Detect which cell encompasses the target text, then output its (X, Y) center coordinate. 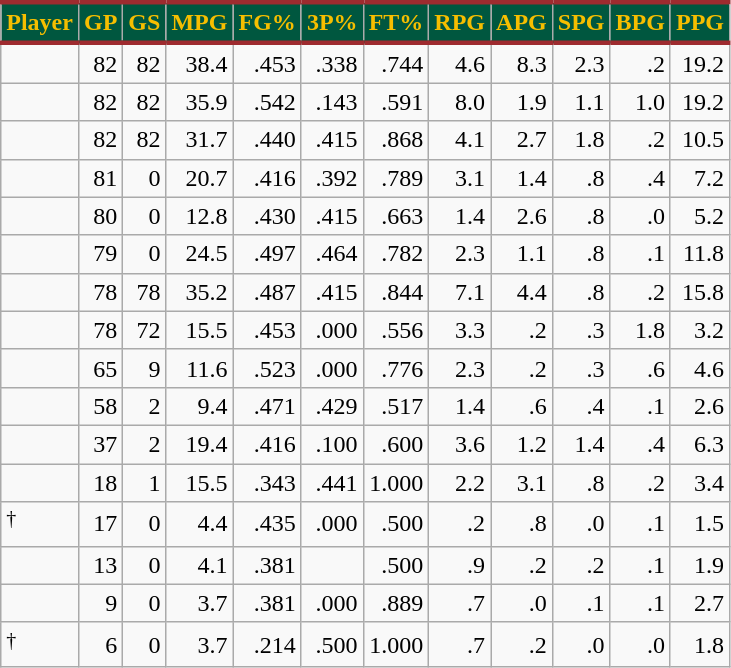
80 (100, 216)
.429 (332, 406)
79 (100, 254)
8.0 (460, 102)
38.4 (200, 63)
65 (100, 368)
35.2 (200, 292)
MPG (200, 22)
1.5 (700, 524)
.663 (396, 216)
81 (100, 178)
.868 (396, 140)
35.9 (200, 102)
.464 (332, 254)
PPG (700, 22)
17 (100, 524)
11.6 (200, 368)
20.7 (200, 178)
1.2 (522, 444)
GS (144, 22)
3P% (332, 22)
.591 (396, 102)
19.4 (200, 444)
18 (100, 483)
5.2 (700, 216)
.487 (267, 292)
3.4 (700, 483)
7.1 (460, 292)
.440 (267, 140)
FG% (267, 22)
.523 (267, 368)
GP (100, 22)
3.3 (460, 330)
.776 (396, 368)
RPG (460, 22)
2.2 (460, 483)
.435 (267, 524)
.338 (332, 63)
7.2 (700, 178)
APG (522, 22)
.517 (396, 406)
.143 (332, 102)
12.8 (200, 216)
.889 (396, 603)
.441 (332, 483)
15.8 (700, 292)
FT% (396, 22)
.100 (332, 444)
.782 (396, 254)
BPG (640, 22)
24.5 (200, 254)
.9 (460, 565)
10.5 (700, 140)
SPG (581, 22)
.744 (396, 63)
.430 (267, 216)
72 (144, 330)
.556 (396, 330)
1.0 (640, 102)
37 (100, 444)
.471 (267, 406)
.600 (396, 444)
3.6 (460, 444)
.542 (267, 102)
.214 (267, 644)
6 (100, 644)
31.7 (200, 140)
Player (40, 22)
6.3 (700, 444)
.789 (396, 178)
.392 (332, 178)
.497 (267, 254)
8.3 (522, 63)
1 (144, 483)
9.4 (200, 406)
13 (100, 565)
.844 (396, 292)
3.2 (700, 330)
.343 (267, 483)
58 (100, 406)
11.8 (700, 254)
